Detect which cell encompasses the target text, then output its (X, Y) center coordinate. 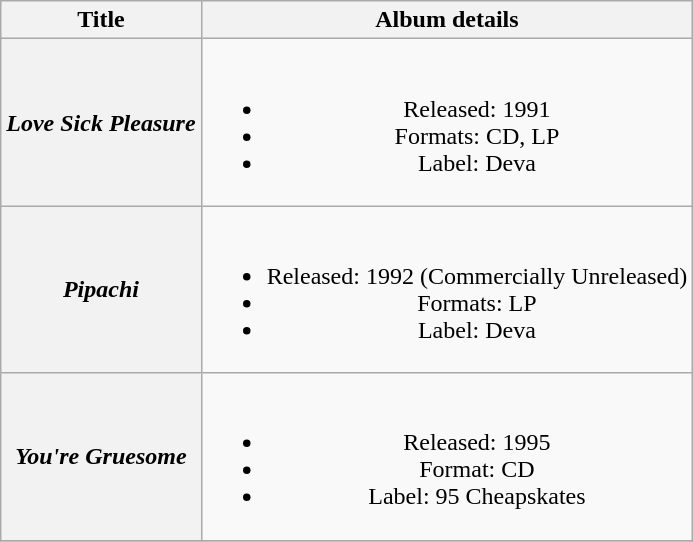
Pipachi (101, 290)
You're Gruesome (101, 456)
Title (101, 20)
Released: 1995Format: CDLabel: 95 Cheapskates (447, 456)
Released: 1991Formats: CD, LPLabel: Deva (447, 122)
Love Sick Pleasure (101, 122)
Released: 1992 (Commercially Unreleased)Formats: LPLabel: Deva (447, 290)
Album details (447, 20)
